Determine the [x, y] coordinate at the center of the cell enclosing the given text.  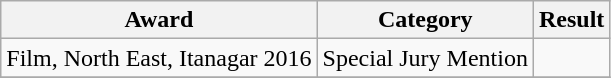
Category [425, 20]
Award [159, 20]
Result [571, 20]
Special Jury Mention [425, 58]
Film, North East, Itanagar 2016 [159, 58]
